Pinpoint the cell where the given text exists, returning its [X, Y] midpoint coordinate. 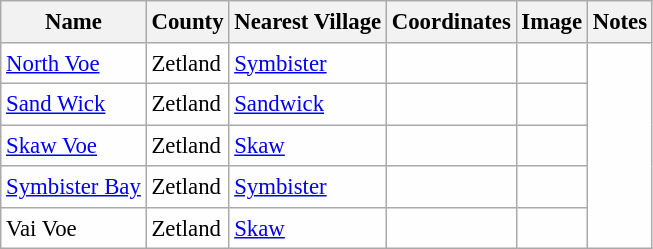
North Voe [74, 62]
Notes [620, 22]
Sand Wick [74, 104]
Nearest Village [308, 22]
Image [552, 22]
Symbister Bay [74, 186]
Skaw Voe [74, 146]
County [188, 22]
Vai Voe [74, 228]
Sandwick [308, 104]
Name [74, 22]
Coordinates [451, 22]
